For the text-containing cell, return its midpoint in [x, y] coordinate format. 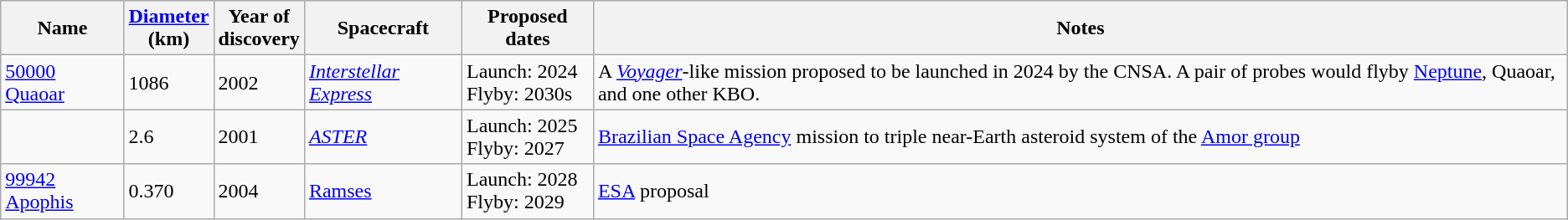
2002 [259, 82]
Diameter(km) [169, 28]
1086 [169, 82]
Proposed dates [528, 28]
Brazilian Space Agency mission to triple near-Earth asteroid system of the Amor group [1081, 137]
ASTER [383, 137]
50000 Quaoar [62, 82]
2.6 [169, 137]
2001 [259, 137]
ESA proposal [1081, 191]
99942 Apophis [62, 191]
Interstellar Express [383, 82]
Ramses [383, 191]
A Voyager-like mission proposed to be launched in 2024 by the CNSA. A pair of probes would flyby Neptune, Quaoar, and one other KBO. [1081, 82]
Spacecraft [383, 28]
Launch: 2024 Flyby: 2030s [528, 82]
Notes [1081, 28]
Year ofdiscovery [259, 28]
Launch: 2025Flyby: 2027 [528, 137]
2004 [259, 191]
0.370 [169, 191]
Name [62, 28]
Launch: 2028Flyby: 2029 [528, 191]
